Output the (X, Y) coordinate of the center of the cell containing the given text.  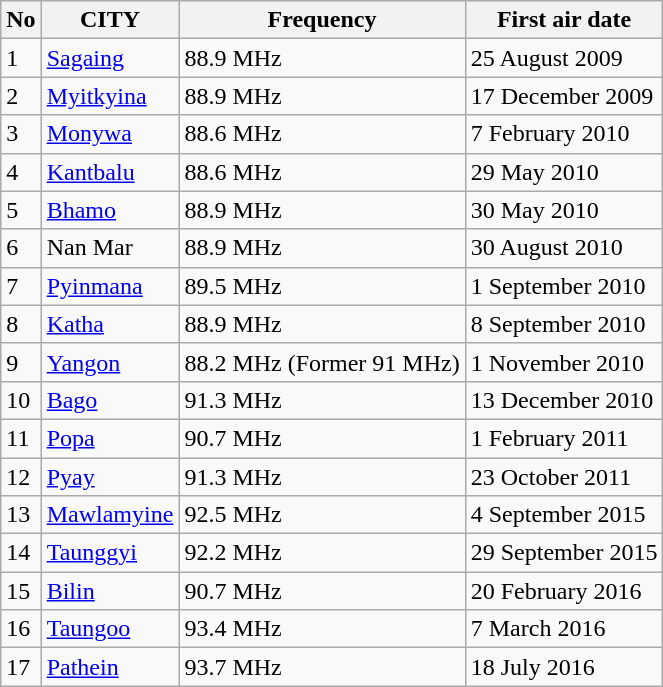
Popa (110, 438)
Mawlamyine (110, 515)
23 October 2011 (564, 477)
7 February 2010 (564, 134)
7 (21, 286)
Sagaing (110, 58)
93.4 MHz (322, 629)
93.7 MHz (322, 667)
92.2 MHz (322, 553)
25 August 2009 (564, 58)
15 (21, 591)
30 August 2010 (564, 248)
Nan Mar (110, 248)
Pathein (110, 667)
Pyay (110, 477)
13 December 2010 (564, 400)
18 July 2016 (564, 667)
30 May 2010 (564, 210)
12 (21, 477)
89.5 MHz (322, 286)
3 (21, 134)
7 March 2016 (564, 629)
Bilin (110, 591)
2 (21, 96)
1 November 2010 (564, 362)
Frequency (322, 20)
4 (21, 172)
5 (21, 210)
Pyinmana (110, 286)
8 (21, 324)
1 September 2010 (564, 286)
Bago (110, 400)
29 September 2015 (564, 553)
No (21, 20)
Yangon (110, 362)
Taungoo (110, 629)
Kantbalu (110, 172)
88.2 MHz (Former 91 MHz) (322, 362)
17 December 2009 (564, 96)
11 (21, 438)
4 September 2015 (564, 515)
13 (21, 515)
Monywa (110, 134)
1 February 2011 (564, 438)
Katha (110, 324)
First air date (564, 20)
20 February 2016 (564, 591)
17 (21, 667)
8 September 2010 (564, 324)
16 (21, 629)
Myitkyina (110, 96)
CITY (110, 20)
Bhamo (110, 210)
29 May 2010 (564, 172)
92.5 MHz (322, 515)
Taunggyi (110, 553)
9 (21, 362)
1 (21, 58)
14 (21, 553)
6 (21, 248)
10 (21, 400)
